Scan for the cell matching the given text and deliver its [x, y] coordinate at center. 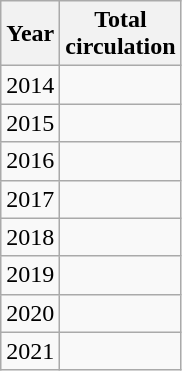
2018 [30, 237]
2020 [30, 313]
2016 [30, 161]
2017 [30, 199]
2014 [30, 85]
2015 [30, 123]
Year [30, 34]
Totalcirculation [120, 34]
2019 [30, 275]
2021 [30, 351]
